Determine the (x, y) coordinate at the center of the cell enclosing the given text.  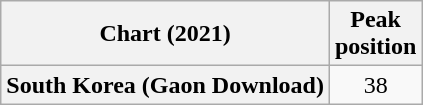
Peakposition (375, 34)
South Korea (Gaon Download) (166, 85)
Chart (2021) (166, 34)
38 (375, 85)
